Locate the cell with the specified text and output its [X, Y] center coordinate. 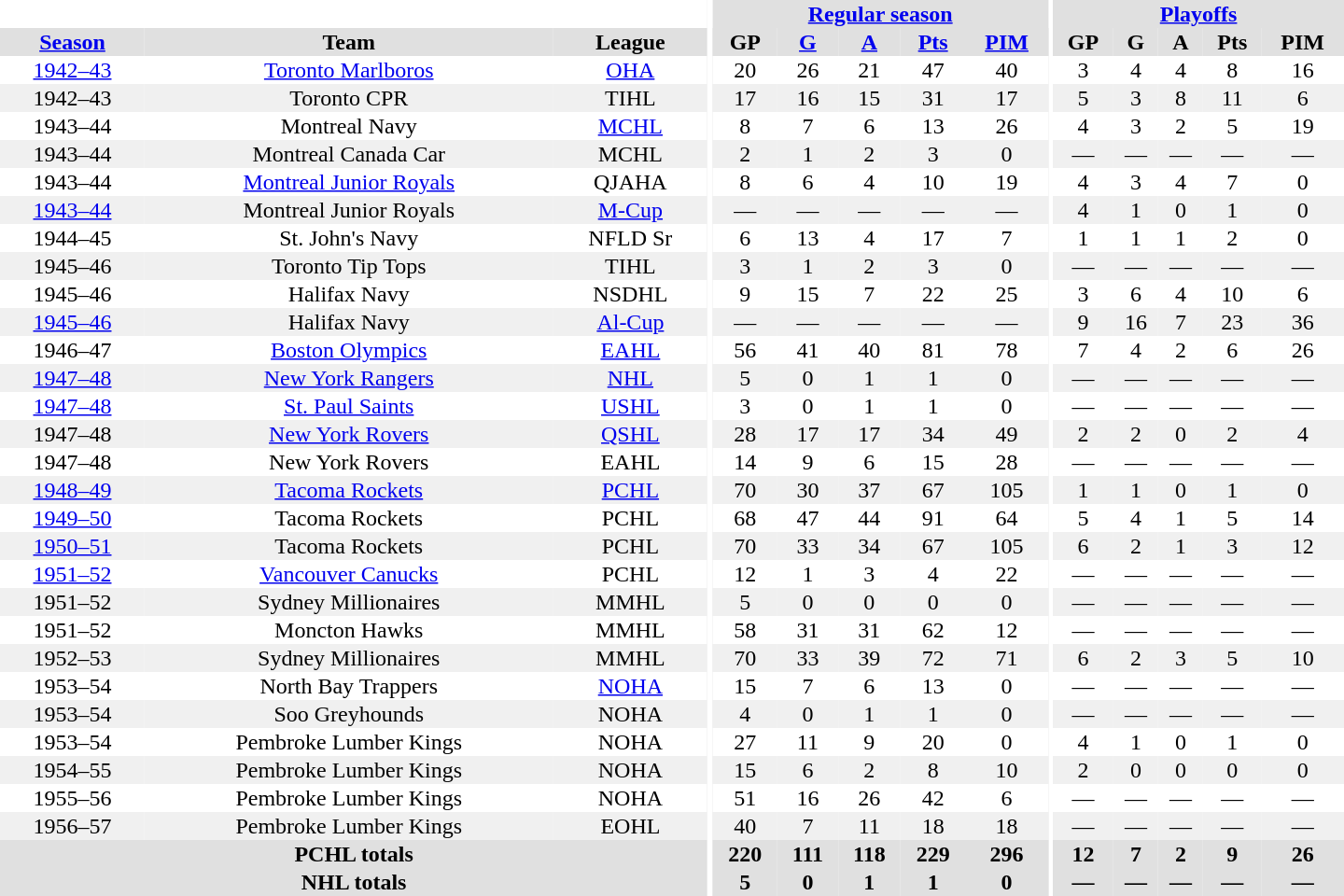
Team [349, 42]
QJAHA [631, 182]
Toronto Tip Tops [349, 266]
Vancouver Canucks [349, 574]
30 [808, 490]
36 [1303, 322]
27 [745, 742]
64 [1006, 518]
NSDHL [631, 294]
72 [933, 658]
Montreal Navy [349, 126]
QSHL [631, 434]
PCHL totals [354, 854]
Toronto Marlboros [349, 70]
St. John's Navy [349, 238]
68 [745, 518]
41 [808, 350]
118 [870, 854]
M-Cup [631, 210]
37 [870, 490]
91 [933, 518]
44 [870, 518]
1952–53 [73, 658]
League [631, 42]
21 [870, 70]
OHA [631, 70]
NHL totals [354, 882]
49 [1006, 434]
1955–56 [73, 798]
EOHL [631, 826]
220 [745, 854]
1949–50 [73, 518]
Toronto CPR [349, 98]
Soo Greyhounds [349, 714]
1946–47 [73, 350]
Montreal Canada Car [349, 154]
1948–49 [73, 490]
39 [870, 658]
1956–57 [73, 826]
229 [933, 854]
81 [933, 350]
1950–51 [73, 546]
71 [1006, 658]
Regular season [881, 14]
New York Rangers [349, 378]
62 [933, 630]
23 [1232, 322]
NFLD Sr [631, 238]
51 [745, 798]
Season [73, 42]
USHL [631, 406]
58 [745, 630]
42 [933, 798]
296 [1006, 854]
1944–45 [73, 238]
Playoffs [1198, 14]
78 [1006, 350]
Al-Cup [631, 322]
1954–55 [73, 770]
St. Paul Saints [349, 406]
56 [745, 350]
North Bay Trappers [349, 686]
Moncton Hawks [349, 630]
111 [808, 854]
NHL [631, 378]
Boston Olympics [349, 350]
25 [1006, 294]
